Return [x, y] of the center of cell containing provided text 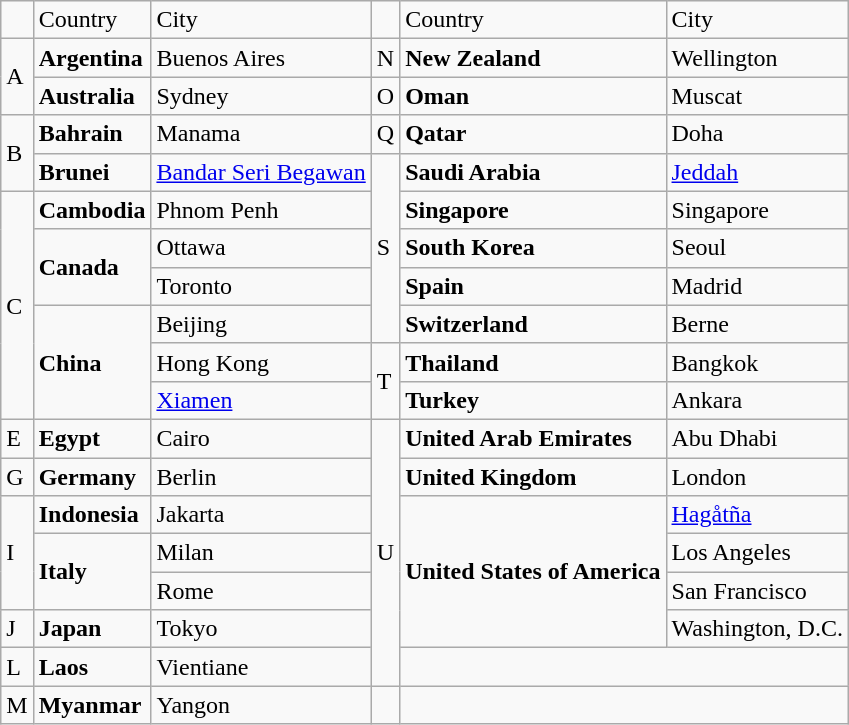
South Korea [533, 248]
Yangon [261, 705]
Seoul [757, 248]
United Kingdom [533, 477]
Germany [92, 477]
Italy [92, 572]
B [17, 153]
Laos [92, 667]
Hagåtña [757, 515]
M [17, 705]
Madrid [757, 286]
United States of America [533, 572]
S [385, 248]
Indonesia [92, 515]
Wellington [757, 58]
Japan [92, 629]
T [385, 381]
Tokyo [261, 629]
Beijing [261, 324]
Ottawa [261, 248]
United Arab Emirates [533, 438]
Buenos Aires [261, 58]
Hong Kong [261, 362]
Spain [533, 286]
C [17, 305]
Xiamen [261, 400]
Bahrain [92, 134]
U [385, 552]
Cairo [261, 438]
N [385, 58]
A [17, 77]
New Zealand [533, 58]
Qatar [533, 134]
Australia [92, 96]
E [17, 438]
Switzerland [533, 324]
Cambodia [92, 210]
Argentina [92, 58]
Jakarta [261, 515]
Washington, D.C. [757, 629]
I [17, 553]
L [17, 667]
Phnom Penh [261, 210]
Manama [261, 134]
Milan [261, 553]
San Francisco [757, 591]
Sydney [261, 96]
Los Angeles [757, 553]
Jeddah [757, 172]
Thailand [533, 362]
Rome [261, 591]
China [92, 362]
Ankara [757, 400]
Toronto [261, 286]
Brunei [92, 172]
Canada [92, 267]
Berlin [261, 477]
Bandar Seri Begawan [261, 172]
G [17, 477]
Muscat [757, 96]
Egypt [92, 438]
Myanmar [92, 705]
Vientiane [261, 667]
Abu Dhabi [757, 438]
O [385, 96]
Q [385, 134]
Saudi Arabia [533, 172]
Doha [757, 134]
Turkey [533, 400]
Bangkok [757, 362]
Oman [533, 96]
J [17, 629]
Berne [757, 324]
London [757, 477]
